Identify which cell holds the provided text, then report its (x, y) central coordinate. 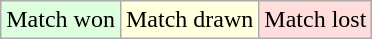
Match won (61, 20)
Match lost (316, 20)
Match drawn (189, 20)
